Provide the [X, Y] coordinate of the cell's center where the given text is located.  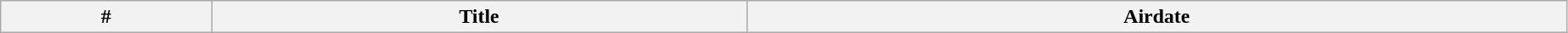
Airdate [1156, 17]
# [106, 17]
Title [479, 17]
